Identify which cell holds the provided text, then report its (X, Y) central coordinate. 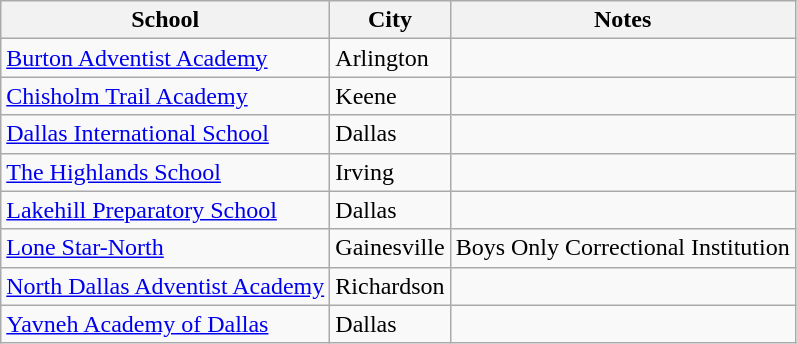
Richardson (390, 286)
Lone Star-North (166, 248)
School (166, 20)
The Highlands School (166, 172)
Dallas International School (166, 134)
Arlington (390, 58)
Burton Adventist Academy (166, 58)
Gainesville (390, 248)
City (390, 20)
Chisholm Trail Academy (166, 96)
Lakehill Preparatory School (166, 210)
North Dallas Adventist Academy (166, 286)
Notes (622, 20)
Keene (390, 96)
Boys Only Correctional Institution (622, 248)
Irving (390, 172)
Yavneh Academy of Dallas (166, 324)
